Capture the cell that displays the provided text and extract its (X, Y) central coordinate. 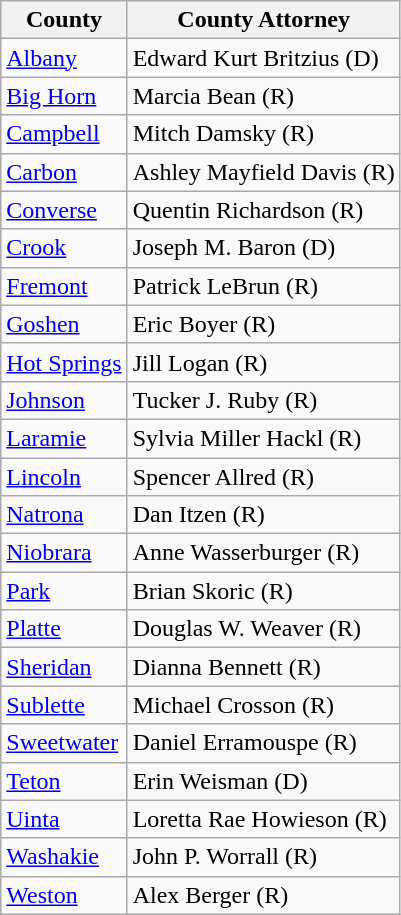
Jill Logan (R) (264, 362)
Erin Weisman (D) (264, 781)
Douglas W. Weaver (R) (264, 629)
Quentin Richardson (R) (264, 210)
Teton (64, 781)
Carbon (64, 172)
Lincoln (64, 477)
Dianna Bennett (R) (264, 667)
Washakie (64, 857)
Brian Skoric (R) (264, 591)
Laramie (64, 438)
Sheridan (64, 667)
Campbell (64, 134)
Uinta (64, 819)
Tucker J. Ruby (R) (264, 400)
Dan Itzen (R) (264, 515)
Sweetwater (64, 743)
Marcia Bean (R) (264, 96)
Mitch Damsky (R) (264, 134)
Edward Kurt Britzius (D) (264, 58)
Albany (64, 58)
Hot Springs (64, 362)
Spencer Allred (R) (264, 477)
Converse (64, 210)
Platte (64, 629)
Anne Wasserburger (R) (264, 553)
County (64, 20)
Joseph M. Baron (D) (264, 248)
Loretta Rae Howieson (R) (264, 819)
Ashley Mayfield Davis (R) (264, 172)
Michael Crosson (R) (264, 705)
Big Horn (64, 96)
County Attorney (264, 20)
Alex Berger (R) (264, 895)
Weston (64, 895)
Sylvia Miller Hackl (R) (264, 438)
Johnson (64, 400)
Natrona (64, 515)
John P. Worrall (R) (264, 857)
Crook (64, 248)
Goshen (64, 324)
Eric Boyer (R) (264, 324)
Sublette (64, 705)
Daniel Erramouspe (R) (264, 743)
Patrick LeBrun (R) (264, 286)
Niobrara (64, 553)
Park (64, 591)
Fremont (64, 286)
